From the cell containing the given text, extract its center point as [x, y] coordinate. 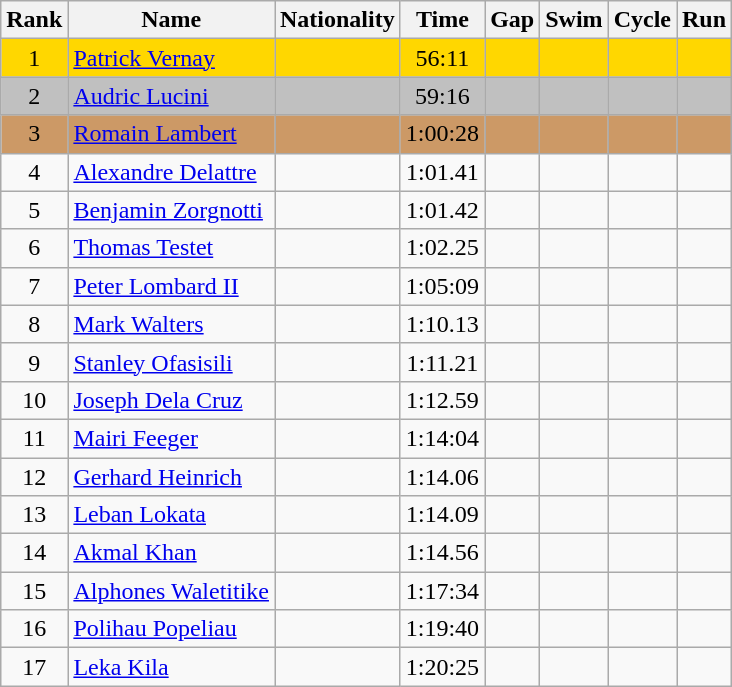
Benjamin Zorgnotti [172, 210]
Leka Kila [172, 667]
Alphones Waletitike [172, 591]
10 [34, 400]
2 [34, 96]
56:11 [442, 58]
5 [34, 210]
Time [442, 20]
14 [34, 553]
7 [34, 286]
15 [34, 591]
3 [34, 134]
17 [34, 667]
1:17:34 [442, 591]
1:02.25 [442, 248]
1:01.42 [442, 210]
Romain Lambert [172, 134]
1:14.56 [442, 553]
1 [34, 58]
Swim [574, 20]
Gerhard Heinrich [172, 477]
Patrick Vernay [172, 58]
Gap [512, 20]
1:14.09 [442, 515]
Rank [34, 20]
Stanley Ofasisili [172, 362]
Name [172, 20]
1:10.13 [442, 324]
1:14:04 [442, 438]
1:05:09 [442, 286]
Joseph Dela Cruz [172, 400]
1:12.59 [442, 400]
12 [34, 477]
1:19:40 [442, 629]
Cycle [642, 20]
Polihau Popeliau [172, 629]
1:20:25 [442, 667]
1:14.06 [442, 477]
16 [34, 629]
Nationality [337, 20]
Mark Walters [172, 324]
9 [34, 362]
1:11.21 [442, 362]
Akmal Khan [172, 553]
Audric Lucini [172, 96]
Mairi Feeger [172, 438]
59:16 [442, 96]
Leban Lokata [172, 515]
1:00:28 [442, 134]
8 [34, 324]
Thomas Testet [172, 248]
1:01.41 [442, 172]
6 [34, 248]
11 [34, 438]
Run [704, 20]
4 [34, 172]
13 [34, 515]
Alexandre Delattre [172, 172]
Peter Lombard II [172, 286]
